For the text-containing cell, return its midpoint in [X, Y] coordinate format. 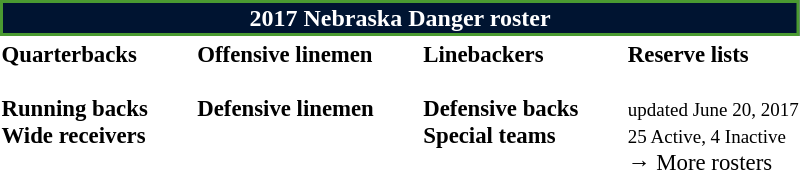
2017 Nebraska Danger roster [400, 18]
